Find where the given text appears and provide that cell's center as (x, y) coordinate. 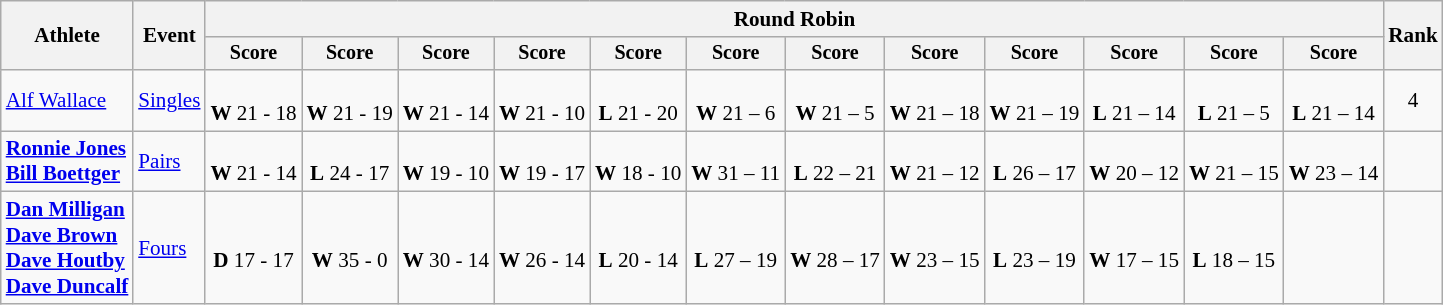
W 28 – 17 (835, 248)
D 17 - 17 (253, 248)
4 (1412, 100)
W 19 - 17 (542, 162)
Rank (1412, 36)
L 22 – 21 (835, 162)
W 21 - 10 (542, 100)
W 35 - 0 (350, 248)
Pairs (169, 162)
Fours (169, 248)
Singles (169, 100)
L 27 – 19 (736, 248)
W 17 – 15 (1134, 248)
Alf Wallace (68, 100)
W 30 - 14 (446, 248)
L 24 - 17 (350, 162)
Round Robin (794, 18)
W 23 – 15 (935, 248)
Dan MilliganDave BrownDave HoutbyDave Duncalf (68, 248)
Event (169, 36)
Athlete (68, 36)
W 31 – 11 (736, 162)
Ronnie JonesBill Boettger (68, 162)
L 23 – 19 (1035, 248)
W 26 - 14 (542, 248)
W 20 – 12 (1134, 162)
W 21 – 5 (835, 100)
W 21 – 18 (935, 100)
L 20 - 14 (638, 248)
W 21 – 12 (935, 162)
L 18 – 15 (1234, 248)
W 19 - 10 (446, 162)
L 21 - 20 (638, 100)
W 23 – 14 (1334, 162)
L 21 – 5 (1234, 100)
W 21 - 18 (253, 100)
W 21 – 19 (1035, 100)
L 26 – 17 (1035, 162)
W 21 – 6 (736, 100)
W 18 - 10 (638, 162)
W 21 - 19 (350, 100)
W 21 – 15 (1234, 162)
